Find where the given text appears and provide that cell's center as (x, y) coordinate. 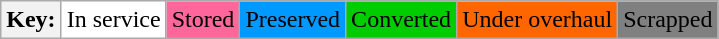
Scrapped (668, 20)
Converted (402, 20)
Stored (203, 20)
In service (114, 20)
Under overhaul (538, 20)
Key: (31, 20)
Preserved (293, 20)
